Provide the (X, Y) coordinate of the cell's center where the given text is located.  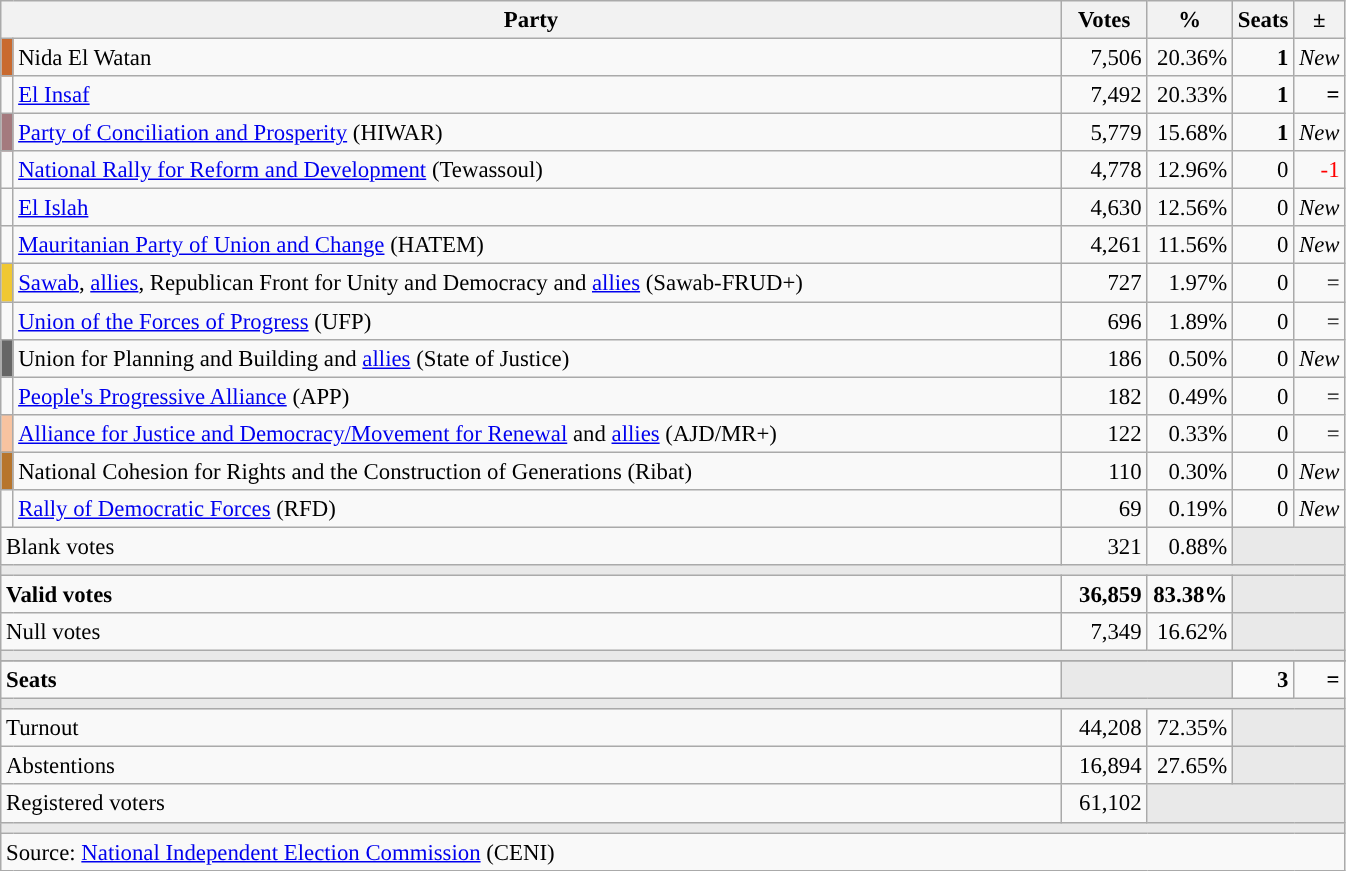
Null votes (532, 632)
Alliance for Justice and Democracy/Movement for Renewal and allies (AJD/MR+) (537, 433)
0.88% (1190, 546)
Sawab, allies, Republican Front for Unity and Democracy and allies (Sawab-FRUD+) (537, 283)
15.68% (1190, 133)
Votes (1104, 20)
Rally of Democratic Forces (RFD) (537, 509)
-1 (1320, 170)
110 (1104, 471)
0.33% (1190, 433)
Registered voters (532, 804)
4,261 (1104, 245)
7,506 (1104, 58)
El Insaf (537, 95)
Union for Planning and Building and allies (State of Justice) (537, 358)
0.49% (1190, 396)
16,894 (1104, 766)
11.56% (1190, 245)
0.30% (1190, 471)
186 (1104, 358)
Party (532, 20)
Blank votes (532, 546)
Turnout (532, 728)
Nida El Watan (537, 58)
5,779 (1104, 133)
7,349 (1104, 632)
20.33% (1190, 95)
122 (1104, 433)
El Islah (537, 208)
27.65% (1190, 766)
0.19% (1190, 509)
20.36% (1190, 58)
61,102 (1104, 804)
12.96% (1190, 170)
3 (1264, 680)
727 (1104, 283)
182 (1104, 396)
1.89% (1190, 321)
Union of the Forces of Progress (UFP) (537, 321)
1.97% (1190, 283)
0.50% (1190, 358)
± (1320, 20)
4,778 (1104, 170)
Valid votes (532, 594)
National Cohesion for Rights and the Construction of Generations (Ribat) (537, 471)
National Rally for Reform and Development (Tewassoul) (537, 170)
4,630 (1104, 208)
Abstentions (532, 766)
321 (1104, 546)
83.38% (1190, 594)
Source: National Independent Election Commission (CENI) (673, 852)
People's Progressive Alliance (APP) (537, 396)
16.62% (1190, 632)
Mauritanian Party of Union and Change (HATEM) (537, 245)
Party of Conciliation and Prosperity (HIWAR) (537, 133)
12.56% (1190, 208)
696 (1104, 321)
44,208 (1104, 728)
36,859 (1104, 594)
7,492 (1104, 95)
69 (1104, 509)
72.35% (1190, 728)
% (1190, 20)
